Capture the cell that displays the provided text and extract its (x, y) central coordinate. 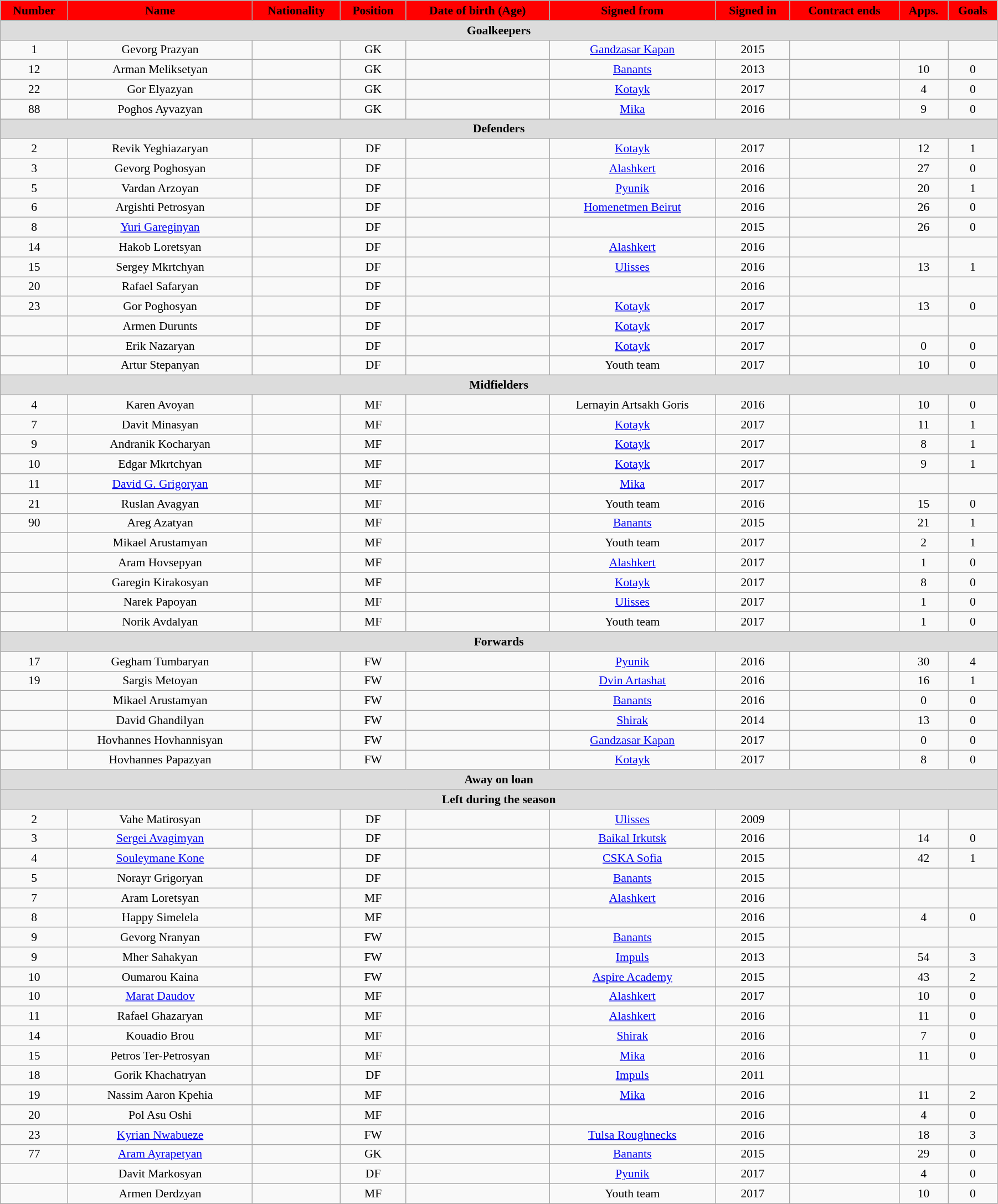
Norayr Grigoryan (161, 879)
Norik Avdalyan (161, 622)
Oumarou Kaina (161, 977)
90 (34, 523)
Andranik Kocharyan (161, 445)
Arman Meliksetyan (161, 70)
Vardan Arzoyan (161, 188)
Areg Azatyan (161, 523)
Position (373, 11)
Gor Poghosyan (161, 307)
54 (924, 957)
Forwards (499, 642)
Defenders (499, 129)
2011 (753, 1076)
Narek Papoyan (161, 602)
Gevorg Poghosyan (161, 168)
30 (924, 662)
Aram Ayrapetyan (161, 1154)
Artur Stepanyan (161, 365)
27 (924, 168)
Sargis Metoyan (161, 681)
Souleymane Kone (161, 859)
Gegham Tumbaryan (161, 662)
David Ghandilyan (161, 721)
6 (34, 208)
Kyrian Nwabueze (161, 1135)
Poghos Ayvazyan (161, 109)
Happy Simelela (161, 918)
Gevorg Prazyan (161, 50)
Armen Durunts (161, 326)
Vahe Matirosyan (161, 819)
Aram Loretsyan (161, 898)
Hovhannes Hovhannisyan (161, 740)
Edgar Mkrtchyan (161, 464)
Gevorg Nranyan (161, 938)
Pol Asu Oshi (161, 1115)
Revik Yeghiazaryan (161, 149)
Sergei Avagimyan (161, 839)
Armen Derdzyan (161, 1194)
Gorik Khachatryan (161, 1076)
Tulsa Roughnecks (632, 1135)
Goalkeepers (499, 30)
Erik Nazaryan (161, 346)
Name (161, 11)
Rafael Ghazaryan (161, 1016)
CSKA Sofia (632, 859)
16 (924, 681)
Garegin Kirakosyan (161, 582)
42 (924, 859)
22 (34, 90)
David G. Grigoryan (161, 484)
Away on loan (499, 780)
Homenetmen Beirut (632, 208)
Petros Ter-Petrosyan (161, 1056)
Argishti Petrosyan (161, 208)
Nationality (296, 11)
17 (34, 662)
88 (34, 109)
Signed in (753, 11)
29 (924, 1154)
Yuri Gareginyan (161, 228)
Signed from (632, 11)
Nassim Aaron Kpehia (161, 1096)
Hovhannes Papazyan (161, 760)
43 (924, 977)
2009 (753, 819)
Aram Hovsepyan (161, 563)
Dvin Artashat (632, 681)
Hakob Loretsyan (161, 247)
Davit Minasyan (161, 425)
77 (34, 1154)
Mher Sahakyan (161, 957)
Ruslan Avagyan (161, 504)
Sergey Mkrtchyan (161, 267)
Kouadio Brou (161, 1036)
Lernayin Artsakh Goris (632, 405)
Karen Avoyan (161, 405)
Midfielders (499, 385)
Date of birth (Age) (477, 11)
Gor Elyazyan (161, 90)
2014 (753, 721)
Marat Daudov (161, 996)
Left during the season (499, 799)
Aspire Academy (632, 977)
Contract ends (844, 11)
Number (34, 11)
Goals (973, 11)
Davit Markosyan (161, 1174)
Apps. (924, 11)
Baikal Irkutsk (632, 839)
Rafael Safaryan (161, 287)
